Determine the [X, Y] coordinate at the center of the cell enclosing the given text.  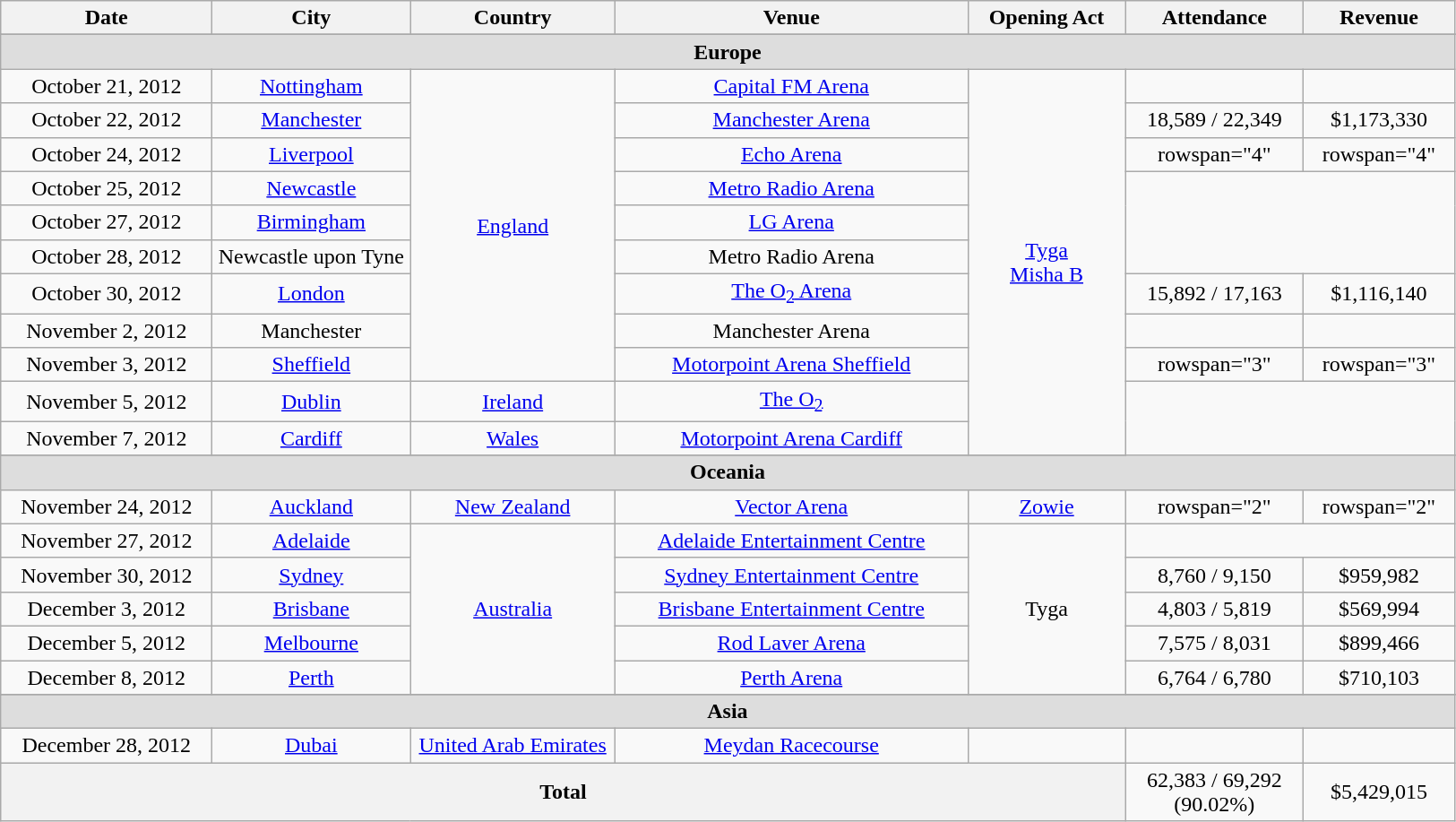
October 28, 2012 [107, 256]
Newcastle [312, 188]
November 30, 2012 [107, 575]
Birmingham [312, 222]
Tyga [1047, 609]
Venue [791, 18]
$899,466 [1380, 643]
18,589 / 22,349 [1215, 120]
October 24, 2012 [107, 154]
Dublin [312, 402]
October 25, 2012 [107, 188]
United Arab Emirates [513, 746]
Oceania [728, 472]
Newcastle upon Tyne [312, 256]
Asia [728, 712]
Echo Arena [791, 154]
New Zealand [513, 506]
$710,103 [1380, 677]
October 27, 2012 [107, 222]
Attendance [1215, 18]
Capital FM Arena [791, 86]
Wales [513, 438]
November 27, 2012 [107, 541]
The O2 Arena [791, 293]
December 3, 2012 [107, 609]
4,803 / 5,819 [1215, 609]
$1,116,140 [1380, 293]
TygaMisha B [1047, 262]
$569,994 [1380, 609]
Meydan Racecourse [791, 746]
Country [513, 18]
Zowie [1047, 506]
October 21, 2012 [107, 86]
6,764 / 6,780 [1215, 677]
December 28, 2012 [107, 746]
November 5, 2012 [107, 402]
Liverpool [312, 154]
December 8, 2012 [107, 677]
LG Arena [791, 222]
November 7, 2012 [107, 438]
November 24, 2012 [107, 506]
Auckland [312, 506]
Total [563, 792]
Sydney [312, 575]
Perth Arena [791, 677]
December 5, 2012 [107, 643]
October 30, 2012 [107, 293]
London [312, 293]
Sydney Entertainment Centre [791, 575]
Motorpoint Arena Cardiff [791, 438]
15,892 / 17,163 [1215, 293]
Melbourne [312, 643]
Date [107, 18]
Opening Act [1047, 18]
Motorpoint Arena Sheffield [791, 365]
Vector Arena [791, 506]
October 22, 2012 [107, 120]
Brisbane Entertainment Centre [791, 609]
City [312, 18]
62,383 / 69,292 (90.02%) [1215, 792]
Perth [312, 677]
Europe [728, 52]
November 3, 2012 [107, 365]
$959,982 [1380, 575]
Adelaide Entertainment Centre [791, 541]
$5,429,015 [1380, 792]
England [513, 226]
Revenue [1380, 18]
Rod Laver Arena [791, 643]
Australia [513, 609]
Ireland [513, 402]
8,760 / 9,150 [1215, 575]
7,575 / 8,031 [1215, 643]
Sheffield [312, 365]
Adelaide [312, 541]
Cardiff [312, 438]
November 2, 2012 [107, 331]
Brisbane [312, 609]
Dubai [312, 746]
The O2 [791, 402]
$1,173,330 [1380, 120]
Nottingham [312, 86]
